Identify which cell holds the provided text, then report its [x, y] central coordinate. 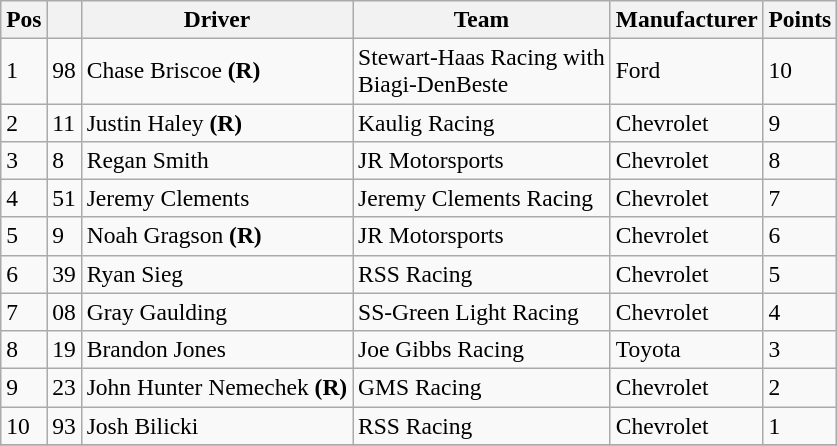
GMS Racing [482, 387]
Gray Gaulding [216, 312]
Manufacturer [686, 19]
Kaulig Racing [482, 122]
93 [64, 425]
Brandon Jones [216, 349]
Jeremy Clements Racing [482, 198]
SS-Green Light Racing [482, 312]
Points [800, 19]
19 [64, 349]
Jeremy Clements [216, 198]
Regan Smith [216, 160]
23 [64, 387]
John Hunter Nemechek (R) [216, 387]
Justin Haley (R) [216, 122]
Team [482, 19]
Pos [24, 19]
08 [64, 312]
Josh Bilicki [216, 425]
Joe Gibbs Racing [482, 349]
Ford [686, 70]
Noah Gragson (R) [216, 236]
Stewart-Haas Racing withBiagi-DenBeste [482, 70]
98 [64, 70]
Chase Briscoe (R) [216, 70]
Toyota [686, 349]
Driver [216, 19]
11 [64, 122]
Ryan Sieg [216, 274]
39 [64, 274]
51 [64, 198]
